Locate the cell with the specified text and output its [x, y] center coordinate. 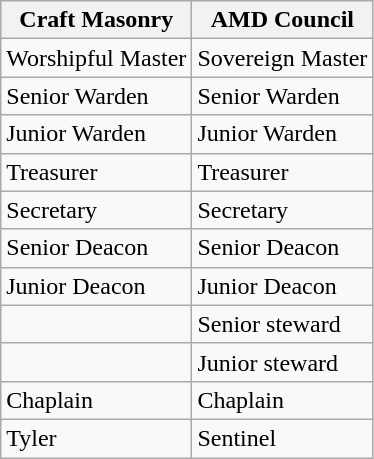
Sovereign Master [282, 58]
Senior steward [282, 324]
Junior steward [282, 362]
Craft Masonry [96, 20]
Tyler [96, 438]
AMD Council [282, 20]
Worshipful Master [96, 58]
Sentinel [282, 438]
